Locate the cell with the specified text and output its [x, y] center coordinate. 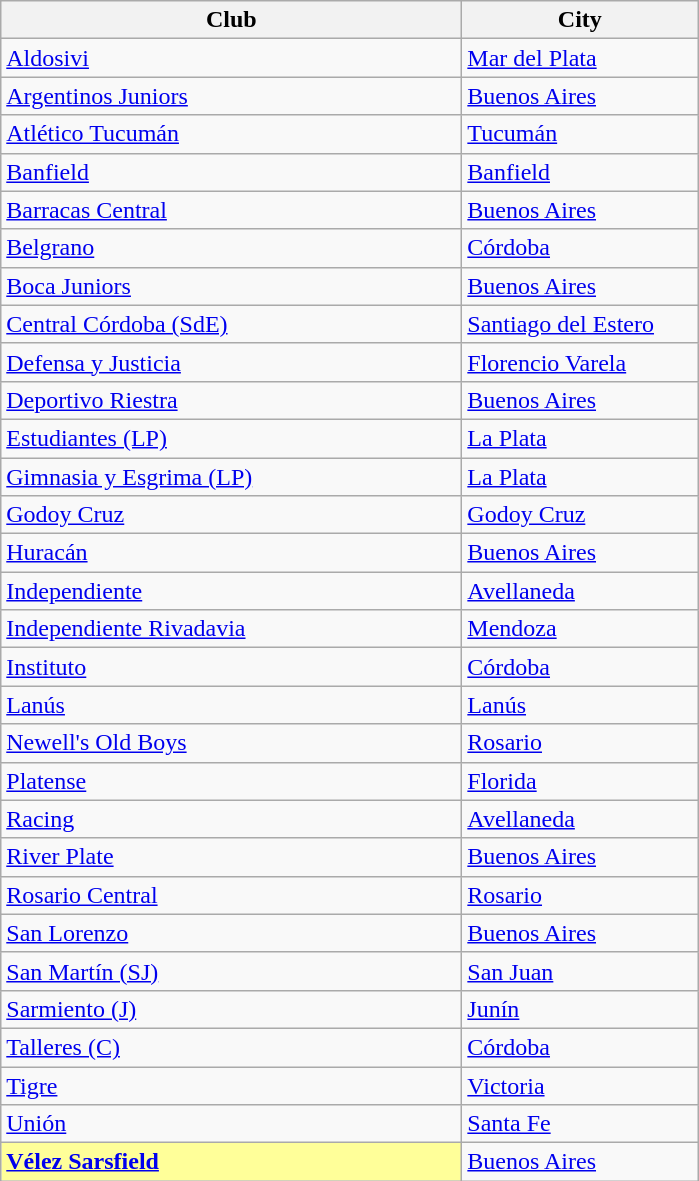
Belgrano [232, 248]
Instituto [232, 667]
Estudiantes (LP) [232, 438]
Santiago del Estero [580, 324]
San Lorenzo [232, 933]
Mendoza [580, 629]
Atlético Tucumán [232, 134]
Tigre [232, 1085]
San Martín (SJ) [232, 971]
Tucumán [580, 134]
Florencio Varela [580, 362]
Sarmiento (J) [232, 1009]
River Plate [232, 857]
Club [232, 20]
Deportivo Riestra [232, 400]
Junín [580, 1009]
Independiente Rivadavia [232, 629]
City [580, 20]
Independiente [232, 591]
Vélez Sarsfield [232, 1162]
Huracán [232, 553]
Florida [580, 781]
Unión [232, 1124]
Talleres (C) [232, 1047]
Santa Fe [580, 1124]
San Juan [580, 971]
Newell's Old Boys [232, 743]
Barracas Central [232, 210]
Racing [232, 819]
Central Córdoba (SdE) [232, 324]
Argentinos Juniors [232, 96]
Boca Juniors [232, 286]
Platense [232, 781]
Aldosivi [232, 58]
Defensa y Justicia [232, 362]
Victoria [580, 1085]
Rosario Central [232, 895]
Mar del Plata [580, 58]
Gimnasia y Esgrima (LP) [232, 477]
